Pinpoint the cell where the given text exists, returning its (x, y) midpoint coordinate. 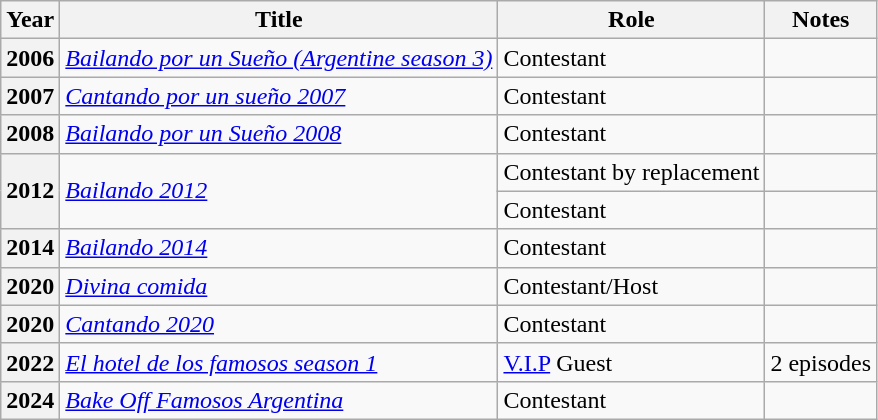
Bailando por un Sueño (Argentine season 3) (279, 58)
Cantando por un sueño 2007 (279, 96)
El hotel de los famosos season 1 (279, 362)
2024 (30, 400)
Divina comida (279, 286)
2007 (30, 96)
2008 (30, 134)
Bailando por un Sueño 2008 (279, 134)
2022 (30, 362)
2012 (30, 191)
Role (632, 20)
2014 (30, 248)
2 episodes (821, 362)
Notes (821, 20)
Cantando 2020 (279, 324)
Contestant by replacement (632, 172)
2006 (30, 58)
Title (279, 20)
Bailando 2012 (279, 191)
Contestant/Host (632, 286)
V.I.P Guest (632, 362)
Bake Off Famosos Argentina (279, 400)
Year (30, 20)
Bailando 2014 (279, 248)
